Return (X, Y) of the center of cell containing provided text 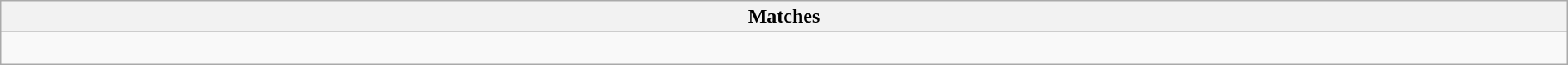
Matches (784, 17)
